Locate the cell with the specified text and output its (X, Y) center coordinate. 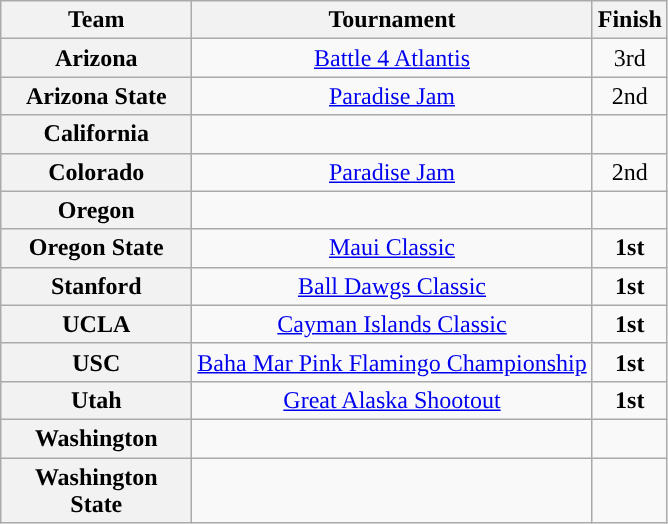
Colorado (96, 172)
Arizona State (96, 96)
Ball Dawgs Classic (392, 286)
Arizona (96, 58)
Maui Classic (392, 248)
Washington State (96, 490)
Team (96, 20)
Cayman Islands Classic (392, 324)
USC (96, 362)
Baha Mar Pink Flamingo Championship (392, 362)
Oregon (96, 210)
Battle 4 Atlantis (392, 58)
3rd (630, 58)
California (96, 134)
Stanford (96, 286)
UCLA (96, 324)
Finish (630, 20)
Tournament (392, 20)
Utah (96, 400)
Washington (96, 438)
Oregon State (96, 248)
Great Alaska Shootout (392, 400)
